Identify which cell holds the provided text, then report its (x, y) central coordinate. 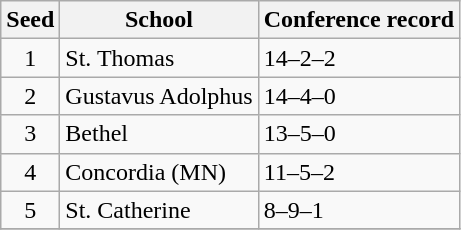
14–4–0 (358, 96)
13–5–0 (358, 134)
1 (30, 58)
Concordia (MN) (159, 172)
Bethel (159, 134)
St. Catherine (159, 210)
Conference record (358, 20)
3 (30, 134)
4 (30, 172)
8–9–1 (358, 210)
2 (30, 96)
5 (30, 210)
11–5–2 (358, 172)
Seed (30, 20)
School (159, 20)
St. Thomas (159, 58)
Gustavus Adolphus (159, 96)
14–2–2 (358, 58)
